Return [X, Y] of the center of cell containing provided text 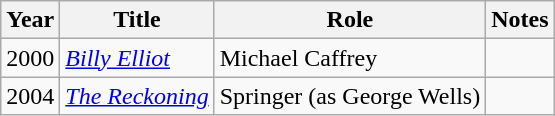
Michael Caffrey [350, 58]
The Reckoning [137, 96]
Title [137, 20]
2000 [30, 58]
2004 [30, 96]
Notes [520, 20]
Billy Elliot [137, 58]
Year [30, 20]
Role [350, 20]
Springer (as George Wells) [350, 96]
